Identify which cell holds the provided text, then report its (X, Y) central coordinate. 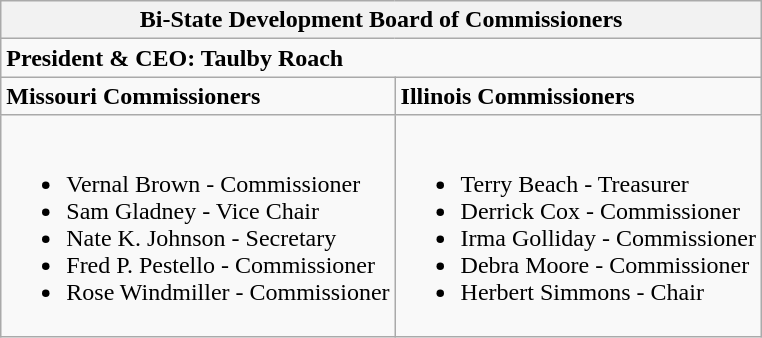
Bi-State Development Board of Commissioners (382, 20)
President & CEO: Taulby Roach (382, 58)
Missouri Commissioners (198, 96)
Terry Beach - TreasurerDerrick Cox - CommissionerIrma Golliday - CommissionerDebra Moore - CommissionerHerbert Simmons - Chair (578, 226)
Vernal Brown - CommissionerSam Gladney - Vice ChairNate K. Johnson - SecretaryFred P. Pestello - CommissionerRose Windmiller - Commissioner (198, 226)
Illinois Commissioners (578, 96)
